Extract the [x, y] coordinate from the center of the cell holding the provided text.  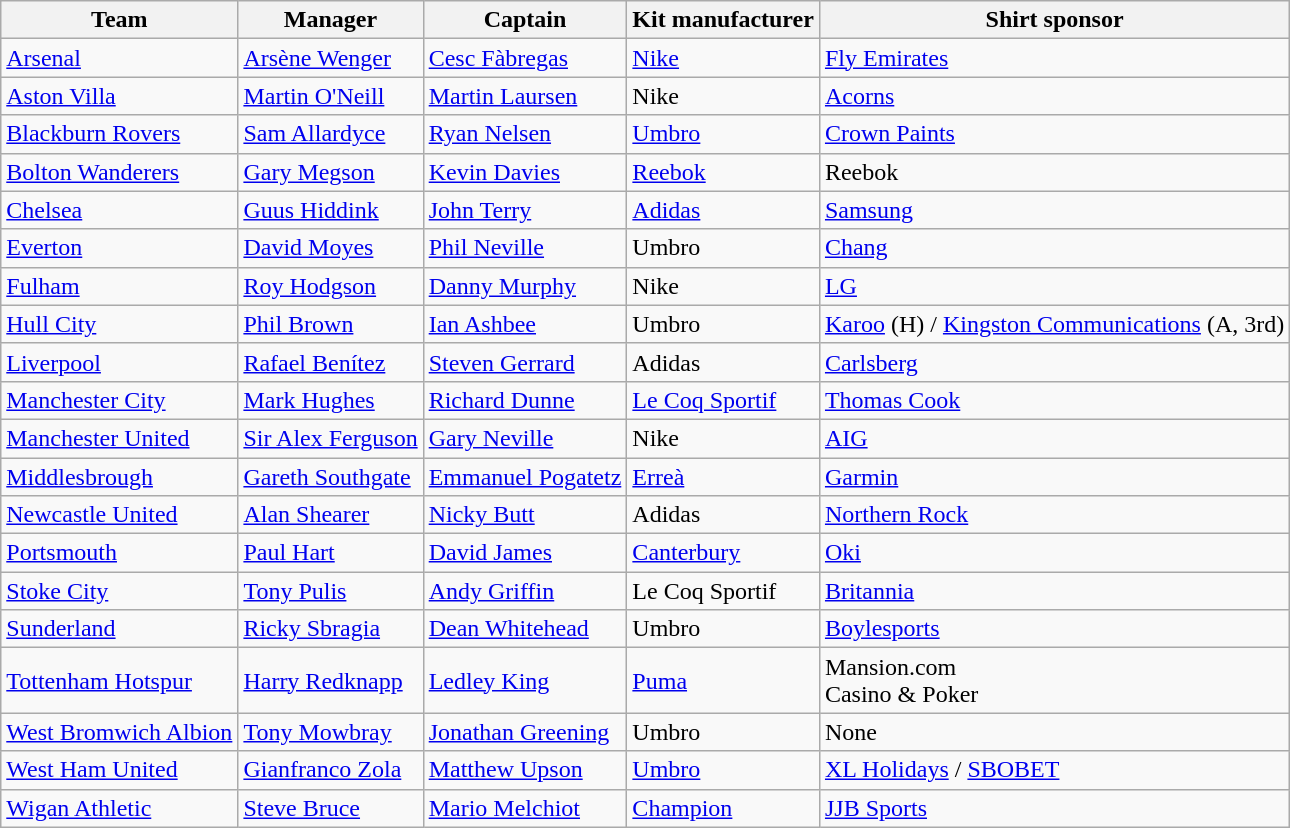
David James [525, 553]
Paul Hart [330, 553]
West Ham United [120, 770]
Britannia [1054, 591]
Bolton Wanderers [120, 172]
Kit manufacturer [724, 20]
Fly Emirates [1054, 58]
Cesc Fàbregas [525, 58]
Champion [724, 808]
Richard Dunne [525, 400]
Carlsberg [1054, 362]
Hull City [120, 324]
Middlesbrough [120, 477]
Matthew Upson [525, 770]
Newcastle United [120, 515]
Everton [120, 248]
Arsène Wenger [330, 58]
Kevin Davies [525, 172]
Shirt sponsor [1054, 20]
Guus Hiddink [330, 210]
Manchester City [120, 400]
Aston Villa [120, 96]
LG [1054, 286]
Manager [330, 20]
Danny Murphy [525, 286]
Crown Paints [1054, 134]
Portsmouth [120, 553]
Alan Shearer [330, 515]
Roy Hodgson [330, 286]
Sunderland [120, 629]
Rafael Benítez [330, 362]
None [1054, 732]
Nicky Butt [525, 515]
Oki [1054, 553]
Ricky Sbragia [330, 629]
Martin O'Neill [330, 96]
Martin Laursen [525, 96]
XL Holidays / SBOBET [1054, 770]
David Moyes [330, 248]
Steve Bruce [330, 808]
Dean Whitehead [525, 629]
Thomas Cook [1054, 400]
Blackburn Rovers [120, 134]
Gareth Southgate [330, 477]
West Bromwich Albion [120, 732]
Puma [724, 680]
Harry Redknapp [330, 680]
Tony Pulis [330, 591]
Erreà [724, 477]
Phil Neville [525, 248]
Mansion.comCasino & Poker [1054, 680]
Sam Allardyce [330, 134]
Team [120, 20]
Captain [525, 20]
Gary Neville [525, 438]
JJB Sports [1054, 808]
Garmin [1054, 477]
Tottenham Hotspur [120, 680]
Manchester United [120, 438]
Northern Rock [1054, 515]
Tony Mowbray [330, 732]
Boylesports [1054, 629]
Sir Alex Ferguson [330, 438]
Mario Melchiot [525, 808]
Emmanuel Pogatetz [525, 477]
Jonathan Greening [525, 732]
Liverpool [120, 362]
Arsenal [120, 58]
Acorns [1054, 96]
Gianfranco Zola [330, 770]
Fulham [120, 286]
Karoo (H) / Kingston Communications (A, 3rd) [1054, 324]
Canterbury [724, 553]
Ian Ashbee [525, 324]
AIG [1054, 438]
Wigan Athletic [120, 808]
Phil Brown [330, 324]
Chang [1054, 248]
Steven Gerrard [525, 362]
Mark Hughes [330, 400]
Ledley King [525, 680]
John Terry [525, 210]
Chelsea [120, 210]
Andy Griffin [525, 591]
Samsung [1054, 210]
Stoke City [120, 591]
Ryan Nelsen [525, 134]
Gary Megson [330, 172]
